Output the (x, y) coordinate of the center of the cell containing the given text.  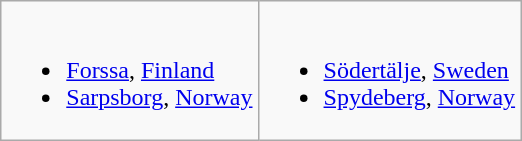
Södertälje, Sweden Spydeberg, Norway (390, 71)
Forssa, Finland Sarpsborg, Norway (130, 71)
